Capture the cell that displays the provided text and extract its [x, y] central coordinate. 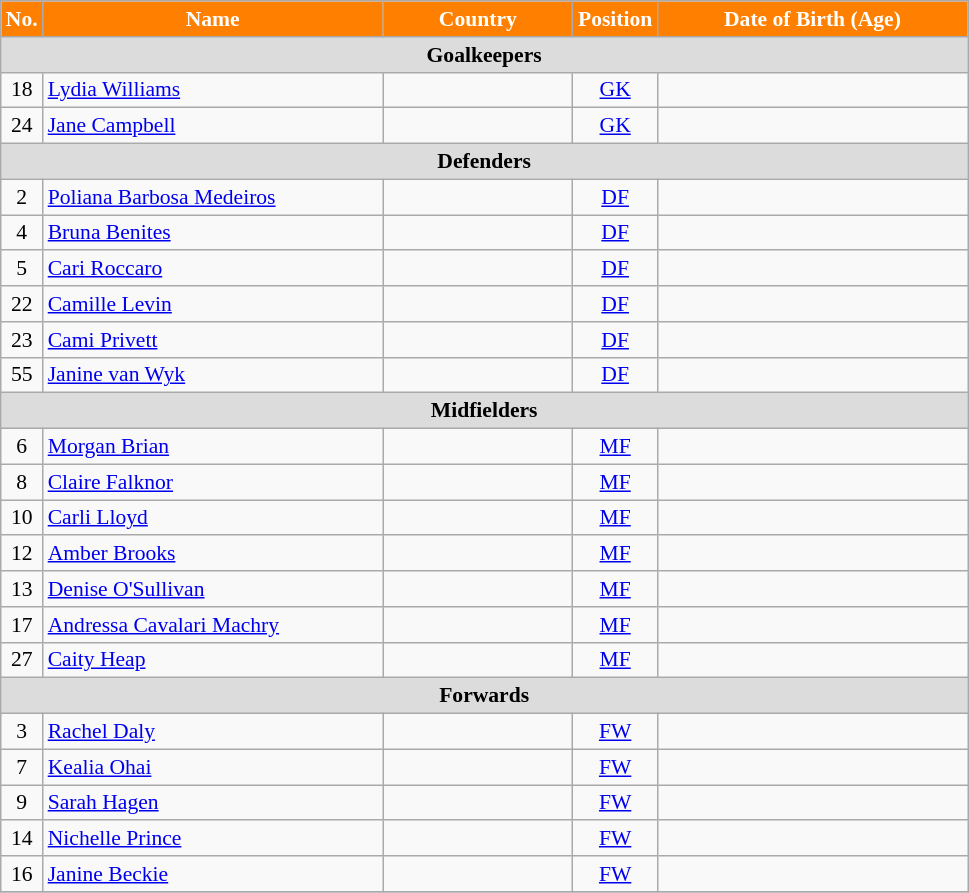
Janine van Wyk [213, 375]
Camille Levin [213, 304]
22 [22, 304]
Jane Campbell [213, 126]
Sarah Hagen [213, 803]
6 [22, 447]
Bruna Benites [213, 233]
Goalkeepers [484, 55]
7 [22, 767]
Claire Falknor [213, 482]
Nichelle Prince [213, 839]
10 [22, 518]
24 [22, 126]
Forwards [484, 696]
Date of Birth (Age) [812, 19]
12 [22, 554]
5 [22, 269]
Andressa Cavalari Machry [213, 625]
Rachel Daly [213, 732]
Denise O'Sullivan [213, 589]
2 [22, 197]
Position [615, 19]
55 [22, 375]
8 [22, 482]
Lydia Williams [213, 90]
Cari Roccaro [213, 269]
23 [22, 340]
Amber Brooks [213, 554]
14 [22, 839]
Morgan Brian [213, 447]
4 [22, 233]
Janine Beckie [213, 874]
18 [22, 90]
3 [22, 732]
Caity Heap [213, 660]
Carli Lloyd [213, 518]
27 [22, 660]
No. [22, 19]
Cami Privett [213, 340]
17 [22, 625]
9 [22, 803]
Name [213, 19]
Poliana Barbosa Medeiros [213, 197]
13 [22, 589]
Kealia Ohai [213, 767]
Defenders [484, 162]
Country [478, 19]
Midfielders [484, 411]
16 [22, 874]
